For the text-containing cell, return its midpoint in [X, Y] coordinate format. 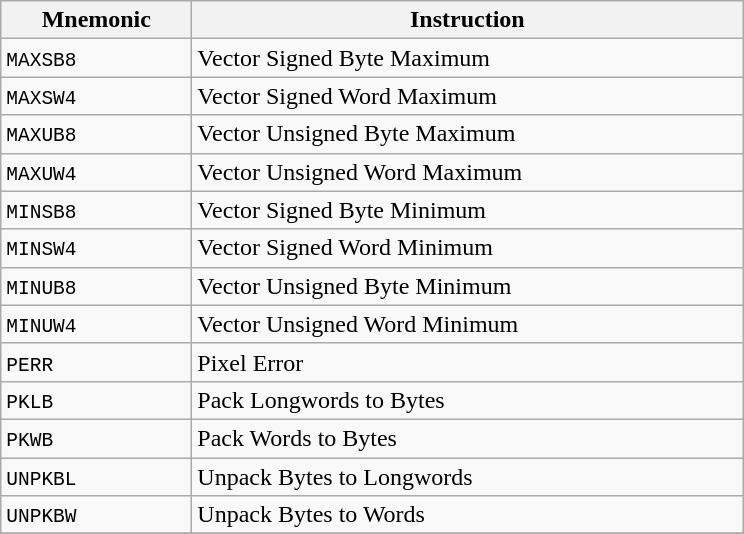
Vector Signed Word Minimum [468, 248]
Pack Words to Bytes [468, 438]
Pixel Error [468, 362]
MAXUB8 [96, 134]
PERR [96, 362]
MINUW4 [96, 324]
Mnemonic [96, 20]
Vector Unsigned Byte Minimum [468, 286]
Vector Signed Byte Maximum [468, 58]
UNPKBL [96, 477]
MAXUW4 [96, 172]
PKLB [96, 400]
Vector Signed Word Maximum [468, 96]
Unpack Bytes to Longwords [468, 477]
PKWB [96, 438]
Vector Unsigned Word Maximum [468, 172]
Vector Signed Byte Minimum [468, 210]
Vector Unsigned Word Minimum [468, 324]
Vector Unsigned Byte Maximum [468, 134]
Pack Longwords to Bytes [468, 400]
MINUB8 [96, 286]
MAXSW4 [96, 96]
MAXSB8 [96, 58]
Instruction [468, 20]
MINSB8 [96, 210]
MINSW4 [96, 248]
Unpack Bytes to Words [468, 515]
UNPKBW [96, 515]
